Output the [x, y] coordinate of the center of the cell containing the given text.  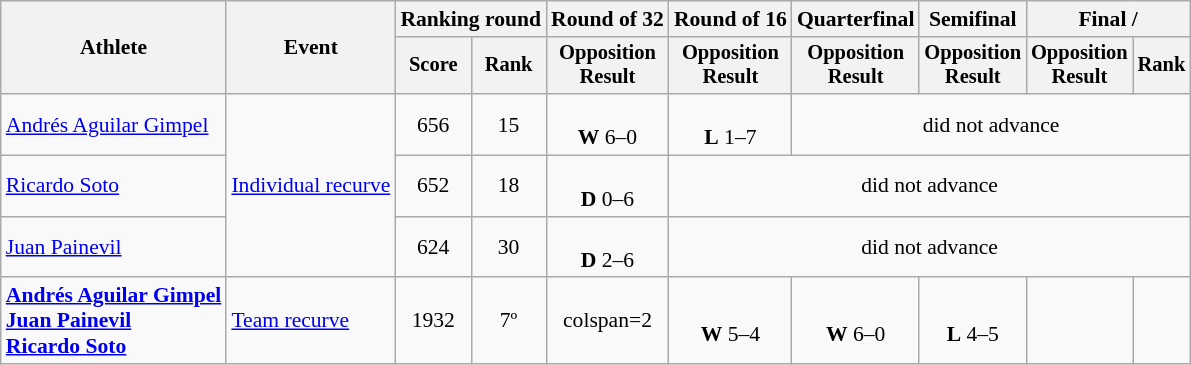
624 [433, 248]
Andrés Aguilar Gimpel [114, 124]
Final / [1108, 19]
L 4–5 [972, 322]
Juan Painevil [114, 248]
18 [508, 186]
Round of 16 [730, 19]
Event [310, 48]
Athlete [114, 48]
W 5–4 [730, 322]
colspan=2 [608, 322]
L 1–7 [730, 124]
Andrés Aguilar GimpelJuan PainevilRicardo Soto [114, 322]
D 0–6 [608, 186]
Individual recurve [310, 186]
656 [433, 124]
7º [508, 322]
Semifinal [972, 19]
Ranking round [470, 19]
15 [508, 124]
30 [508, 248]
Quarterfinal [856, 19]
652 [433, 186]
D 2–6 [608, 248]
Round of 32 [608, 19]
1932 [433, 322]
Score [433, 66]
Team recurve [310, 322]
Ricardo Soto [114, 186]
